Capture the cell that displays the provided text and extract its (X, Y) central coordinate. 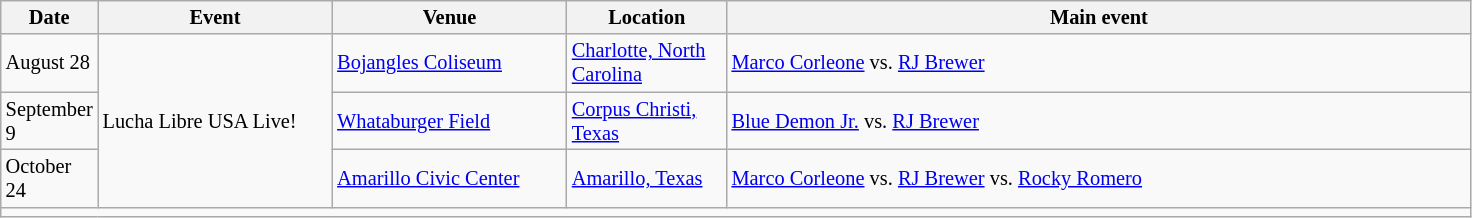
Marco Corleone vs. RJ Brewer (1100, 63)
October 24 (50, 178)
Location (647, 17)
Charlotte, North Carolina (647, 63)
Event (216, 17)
Amarillo, Texas (647, 178)
Amarillo Civic Center (450, 178)
Corpus Christi, Texas (647, 121)
Main event (1100, 17)
Venue (450, 17)
Whataburger Field (450, 121)
Date (50, 17)
September 9 (50, 121)
August 28 (50, 63)
Lucha Libre USA Live! (216, 120)
Blue Demon Jr. vs. RJ Brewer (1100, 121)
Marco Corleone vs. RJ Brewer vs. Rocky Romero (1100, 178)
Bojangles Coliseum (450, 63)
